Output the [X, Y] coordinate of the center of the cell containing the given text.  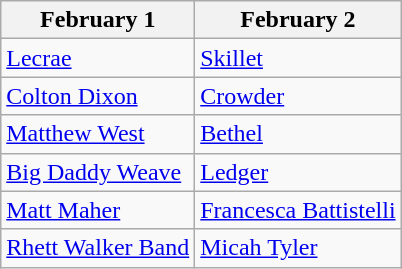
Matt Maher [98, 210]
Matthew West [98, 134]
Rhett Walker Band [98, 248]
February 1 [98, 20]
February 2 [298, 20]
Crowder [298, 96]
Skillet [298, 58]
Big Daddy Weave [98, 172]
Lecrae [98, 58]
Micah Tyler [298, 248]
Ledger [298, 172]
Francesca Battistelli [298, 210]
Bethel [298, 134]
Colton Dixon [98, 96]
